For the text-containing cell, return its midpoint in [x, y] coordinate format. 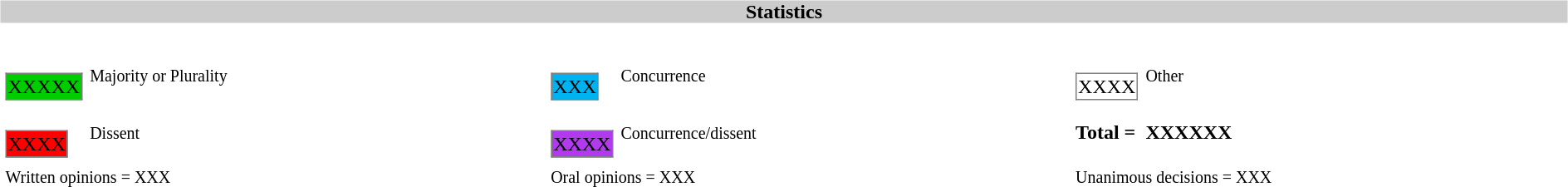
Concurrence [844, 76]
Dissent [316, 132]
Statistics [784, 12]
Majority or Plurality [316, 76]
Other [1354, 76]
Total = [1106, 132]
XXXXXX [1354, 132]
Concurrence/dissent [844, 132]
